Return [X, Y] of the center of cell containing provided text 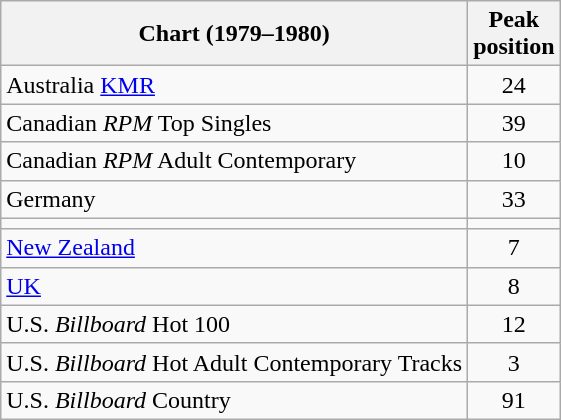
7 [514, 248]
91 [514, 400]
10 [514, 161]
Peakposition [514, 34]
Canadian RPM Adult Contemporary [234, 161]
Australia KMR [234, 85]
U.S. Billboard Hot Adult Contemporary Tracks [234, 362]
3 [514, 362]
Canadian RPM Top Singles [234, 123]
Chart (1979–1980) [234, 34]
New Zealand [234, 248]
33 [514, 199]
8 [514, 286]
U.S. Billboard Country [234, 400]
12 [514, 324]
Germany [234, 199]
39 [514, 123]
24 [514, 85]
U.S. Billboard Hot 100 [234, 324]
UK [234, 286]
